Determine the (X, Y) coordinate at the center of the cell enclosing the given text.  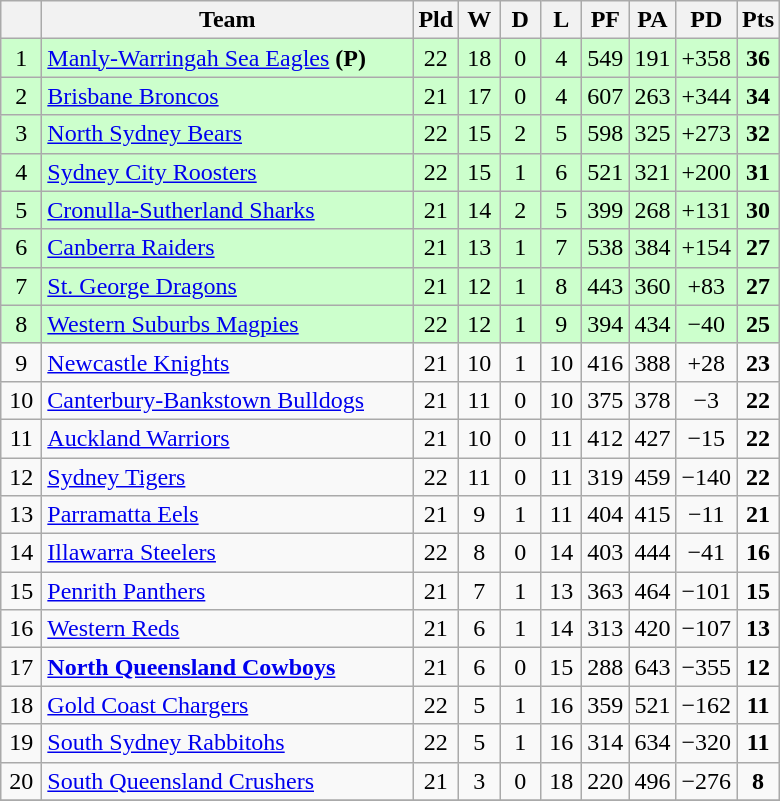
420 (652, 629)
32 (758, 134)
314 (606, 743)
Newcastle Knights (228, 362)
31 (758, 172)
359 (606, 705)
23 (758, 362)
36 (758, 58)
191 (652, 58)
W (480, 20)
25 (758, 324)
PF (606, 20)
Parramatta Eels (228, 515)
313 (606, 629)
+28 (706, 362)
607 (606, 96)
−41 (706, 553)
+273 (706, 134)
444 (652, 553)
434 (652, 324)
−11 (706, 515)
−15 (706, 438)
+200 (706, 172)
399 (606, 210)
496 (652, 781)
L (562, 20)
Pld (436, 20)
268 (652, 210)
−162 (706, 705)
St. George Dragons (228, 286)
19 (22, 743)
Western Suburbs Magpies (228, 324)
+358 (706, 58)
263 (652, 96)
Penrith Panthers (228, 591)
Pts (758, 20)
Brisbane Broncos (228, 96)
−107 (706, 629)
−40 (706, 324)
378 (652, 400)
+344 (706, 96)
325 (652, 134)
−276 (706, 781)
PD (706, 20)
Manly-Warringah Sea Eagles (P) (228, 58)
Gold Coast Chargers (228, 705)
360 (652, 286)
South Sydney Rabbitohs (228, 743)
Team (228, 20)
643 (652, 667)
Sydney Tigers (228, 477)
634 (652, 743)
427 (652, 438)
30 (758, 210)
Canterbury-Bankstown Bulldogs (228, 400)
North Sydney Bears (228, 134)
20 (22, 781)
−140 (706, 477)
Illawarra Steelers (228, 553)
Canberra Raiders (228, 248)
363 (606, 591)
D (520, 20)
388 (652, 362)
415 (652, 515)
459 (652, 477)
+154 (706, 248)
416 (606, 362)
412 (606, 438)
Auckland Warriors (228, 438)
321 (652, 172)
384 (652, 248)
Western Reds (228, 629)
South Queensland Crushers (228, 781)
−320 (706, 743)
598 (606, 134)
North Queensland Cowboys (228, 667)
443 (606, 286)
−101 (706, 591)
319 (606, 477)
375 (606, 400)
−3 (706, 400)
34 (758, 96)
−355 (706, 667)
288 (606, 667)
464 (652, 591)
394 (606, 324)
Sydney City Roosters (228, 172)
220 (606, 781)
404 (606, 515)
+83 (706, 286)
+131 (706, 210)
538 (606, 248)
Cronulla-Sutherland Sharks (228, 210)
549 (606, 58)
403 (606, 553)
PA (652, 20)
